Return [x, y] of the center of cell containing provided text 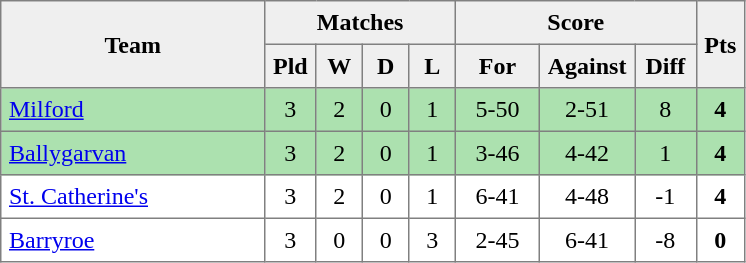
D [385, 66]
Milford [133, 110]
Pld [290, 66]
-8 [666, 240]
Ballygarvan [133, 153]
Barryroe [133, 240]
5-50 [497, 110]
For [497, 66]
Team [133, 44]
Against [586, 66]
8 [666, 110]
3-46 [497, 153]
Pts [720, 44]
2-51 [586, 110]
Diff [666, 66]
Matches [360, 23]
2-45 [497, 240]
L [432, 66]
-1 [666, 197]
4-48 [586, 197]
W [339, 66]
St. Catherine's [133, 197]
4-42 [586, 153]
Score [576, 23]
